Find where the given text appears and provide that cell's center as (x, y) coordinate. 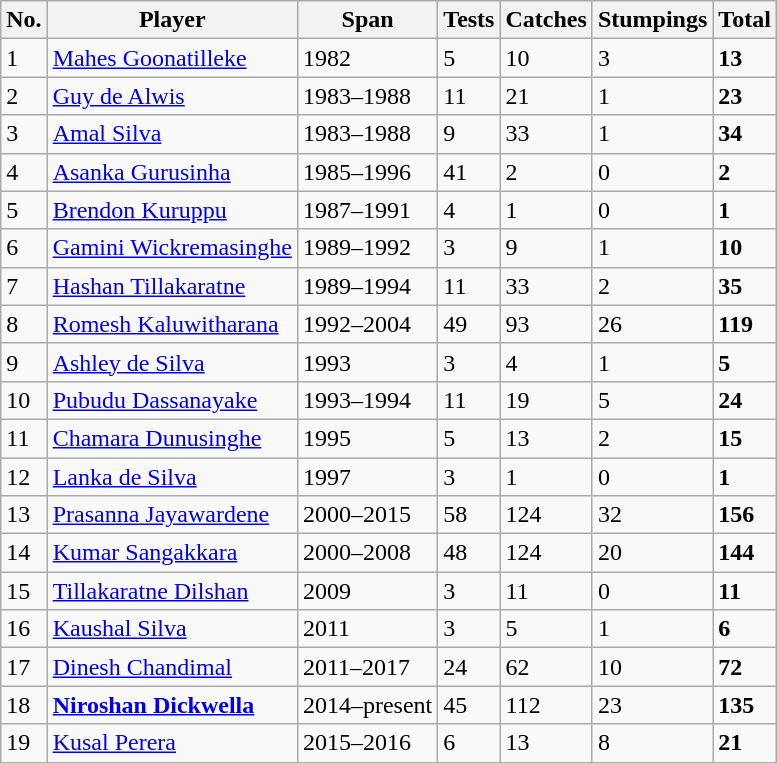
1987–1991 (367, 210)
Brendon Kuruppu (172, 210)
2009 (367, 591)
1985–1996 (367, 172)
2011–2017 (367, 667)
144 (745, 553)
1992–2004 (367, 324)
41 (469, 172)
No. (24, 20)
16 (24, 629)
112 (546, 705)
Kaushal Silva (172, 629)
1993 (367, 362)
135 (745, 705)
Ashley de Silva (172, 362)
1993–1994 (367, 400)
Asanka Gurusinha (172, 172)
1995 (367, 438)
93 (546, 324)
1997 (367, 477)
Chamara Dunusinghe (172, 438)
14 (24, 553)
Total (745, 20)
58 (469, 515)
2000–2008 (367, 553)
26 (652, 324)
119 (745, 324)
Hashan Tillakaratne (172, 286)
Span (367, 20)
45 (469, 705)
Niroshan Dickwella (172, 705)
Kusal Perera (172, 743)
2000–2015 (367, 515)
72 (745, 667)
20 (652, 553)
7 (24, 286)
18 (24, 705)
32 (652, 515)
35 (745, 286)
Romesh Kaluwitharana (172, 324)
2011 (367, 629)
Gamini Wickremasinghe (172, 248)
17 (24, 667)
Mahes Goonatilleke (172, 58)
12 (24, 477)
Catches (546, 20)
49 (469, 324)
Amal Silva (172, 134)
48 (469, 553)
Stumpings (652, 20)
2014–present (367, 705)
Kumar Sangakkara (172, 553)
34 (745, 134)
1989–1994 (367, 286)
62 (546, 667)
1989–1992 (367, 248)
2015–2016 (367, 743)
Lanka de Silva (172, 477)
156 (745, 515)
Pubudu Dassanayake (172, 400)
Tests (469, 20)
Guy de Alwis (172, 96)
Player (172, 20)
Tillakaratne Dilshan (172, 591)
Prasanna Jayawardene (172, 515)
1982 (367, 58)
Dinesh Chandimal (172, 667)
